Return the [x, y] coordinate for the center point of the cell that contains the specified text.  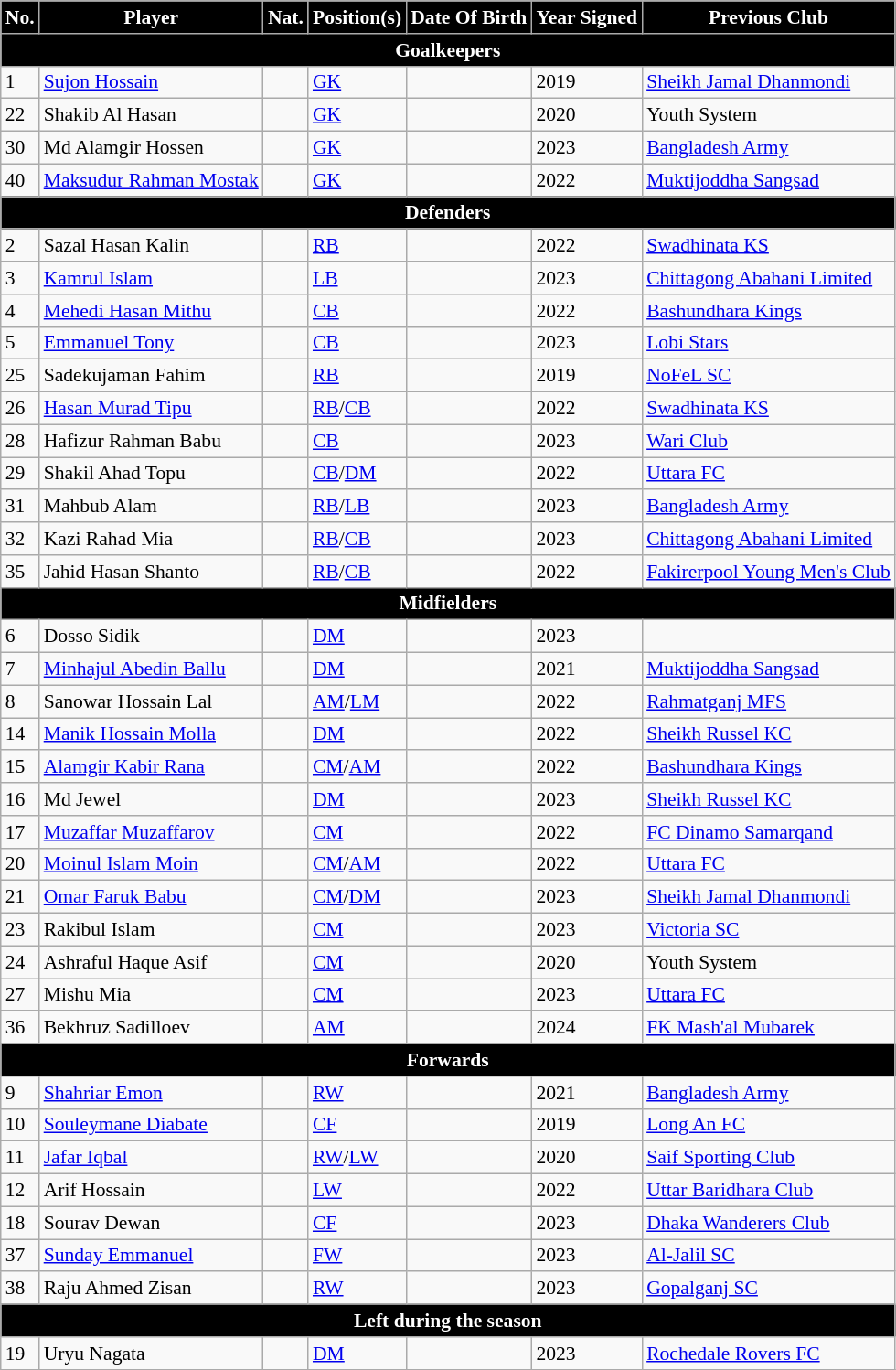
36 [20, 1028]
Nat. [285, 17]
26 [20, 409]
25 [20, 376]
21 [20, 897]
RW/LW [357, 1158]
28 [20, 441]
Shakil Ahad Topu [152, 474]
9 [20, 1093]
18 [20, 1223]
Rahmatganj MFS [768, 701]
14 [20, 734]
Hasan Murad Tipu [152, 409]
31 [20, 507]
Souleymane Diabate [152, 1125]
RB/LB [357, 507]
2024 [587, 1028]
CM/DM [357, 897]
Rochedale Rovers FC [768, 1354]
Uttar Baridhara Club [768, 1191]
Uryu Nagata [152, 1354]
CB/DM [357, 474]
Maksudur Rahman Mostak [152, 180]
2 [20, 246]
Jahid Hasan Shanto [152, 572]
19 [20, 1354]
23 [20, 930]
Position(s) [357, 17]
Mehedi Hasan Mithu [152, 311]
27 [20, 995]
LB [357, 278]
Victoria SC [768, 930]
30 [20, 148]
Md Jewel [152, 799]
7 [20, 669]
32 [20, 539]
Rakibul Islam [152, 930]
Goalkeepers [448, 50]
Left during the season [448, 1321]
Emmanuel Tony [152, 343]
38 [20, 1289]
8 [20, 701]
Dosso Sidik [152, 637]
Hafizur Rahman Babu [152, 441]
Long An FC [768, 1125]
12 [20, 1191]
Moinul Islam Moin [152, 864]
AM [357, 1028]
Md Alamgir Hossen [152, 148]
Previous Club [768, 17]
Bekhruz Sadilloev [152, 1028]
6 [20, 637]
Manik Hossain Molla [152, 734]
FC Dinamo Samarqand [768, 832]
Ashraful Haque Asif [152, 962]
Forwards [448, 1060]
15 [20, 767]
4 [20, 311]
Shahriar Emon [152, 1093]
Minhajul Abedin Ballu [152, 669]
Sadekujaman Fahim [152, 376]
Player [152, 17]
5 [20, 343]
Jafar Iqbal [152, 1158]
Kamrul Islam [152, 278]
Saif Sporting Club [768, 1158]
Mahbub Alam [152, 507]
10 [20, 1125]
Defenders [448, 213]
Arif Hossain [152, 1191]
3 [20, 278]
Year Signed [587, 17]
NoFeL SC [768, 376]
FK Mash'al Mubarek [768, 1028]
17 [20, 832]
40 [20, 180]
37 [20, 1256]
16 [20, 799]
Fakirerpool Young Men's Club [768, 572]
Mishu Mia [152, 995]
Kazi Rahad Mia [152, 539]
24 [20, 962]
Sazal Hasan Kalin [152, 246]
Raju Ahmed Zisan [152, 1289]
Sujon Hossain [152, 82]
Shakib Al Hasan [152, 115]
Sanowar Hossain Lal [152, 701]
Muzaffar Muzaffarov [152, 832]
Wari Club [768, 441]
Lobi Stars [768, 343]
Sunday Emmanuel [152, 1256]
Gopalganj SC [768, 1289]
22 [20, 115]
Al-Jalil SC [768, 1256]
35 [20, 572]
1 [20, 82]
Midfielders [448, 604]
29 [20, 474]
Sourav Dewan [152, 1223]
AM/LM [357, 701]
Dhaka Wanderers Club [768, 1223]
20 [20, 864]
No. [20, 17]
Date Of Birth [468, 17]
LW [357, 1191]
FW [357, 1256]
Omar Faruk Babu [152, 897]
Alamgir Kabir Rana [152, 767]
11 [20, 1158]
